Extract the [x, y] coordinate from the center of the cell holding the provided text.  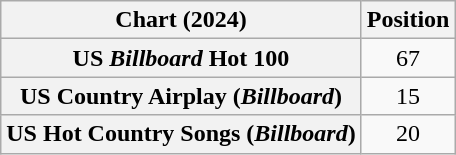
Position [408, 20]
67 [408, 58]
US Billboard Hot 100 [181, 58]
US Hot Country Songs (Billboard) [181, 134]
20 [408, 134]
Chart (2024) [181, 20]
15 [408, 96]
US Country Airplay (Billboard) [181, 96]
